Return the (X, Y) coordinate for the center point of the cell that contains the specified text.  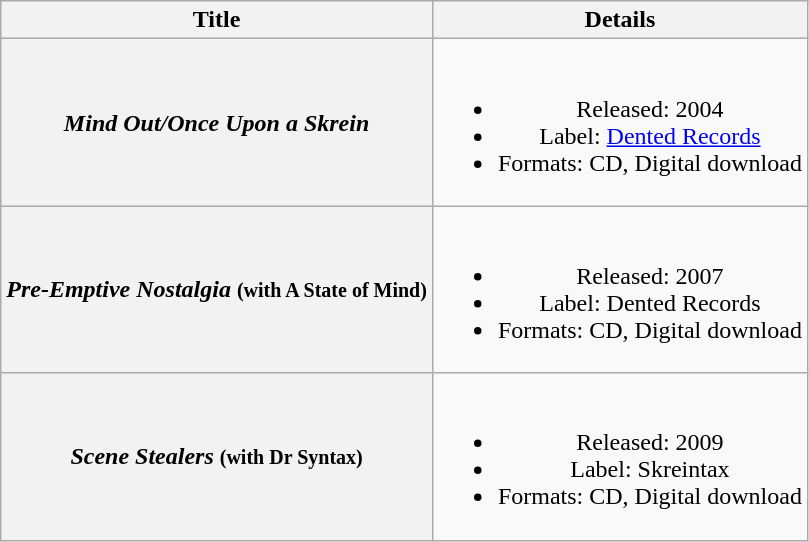
Title (217, 20)
Released: 2004Label: Dented RecordsFormats: CD, Digital download (620, 122)
Pre-Emptive Nostalgia (with A State of Mind) (217, 290)
Released: 2009Label: SkreintaxFormats: CD, Digital download (620, 456)
Details (620, 20)
Scene Stealers (with Dr Syntax) (217, 456)
Mind Out/Once Upon a Skrein (217, 122)
Released: 2007Label: Dented RecordsFormats: CD, Digital download (620, 290)
